Scan for the cell matching the given text and deliver its (x, y) coordinate at center. 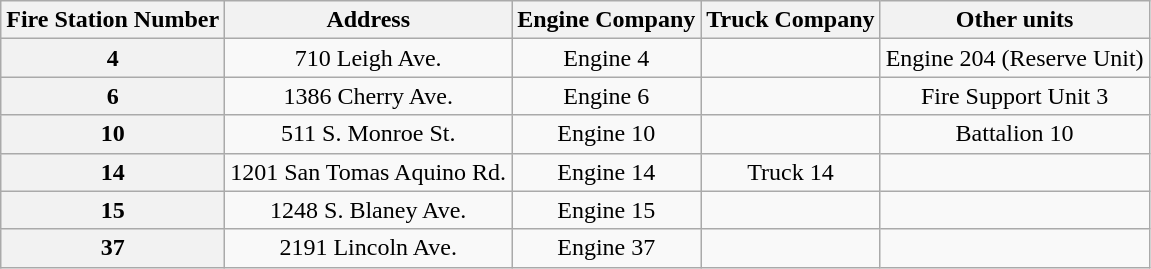
15 (113, 210)
Truck Company (790, 20)
1201 San Tomas Aquino Rd. (368, 172)
1386 Cherry Ave. (368, 96)
6 (113, 96)
Engine 37 (606, 248)
Engine Company (606, 20)
Truck 14 (790, 172)
511 S. Monroe St. (368, 134)
Engine 15 (606, 210)
1248 S. Blaney Ave. (368, 210)
Engine 10 (606, 134)
Engine 14 (606, 172)
Fire Support Unit 3 (1014, 96)
Address (368, 20)
Battalion 10 (1014, 134)
4 (113, 58)
710 Leigh Ave. (368, 58)
Engine 204 (Reserve Unit) (1014, 58)
14 (113, 172)
37 (113, 248)
Other units (1014, 20)
Engine 6 (606, 96)
Fire Station Number (113, 20)
2191 Lincoln Ave. (368, 248)
Engine 4 (606, 58)
10 (113, 134)
